Detect which cell encompasses the target text, then output its (X, Y) center coordinate. 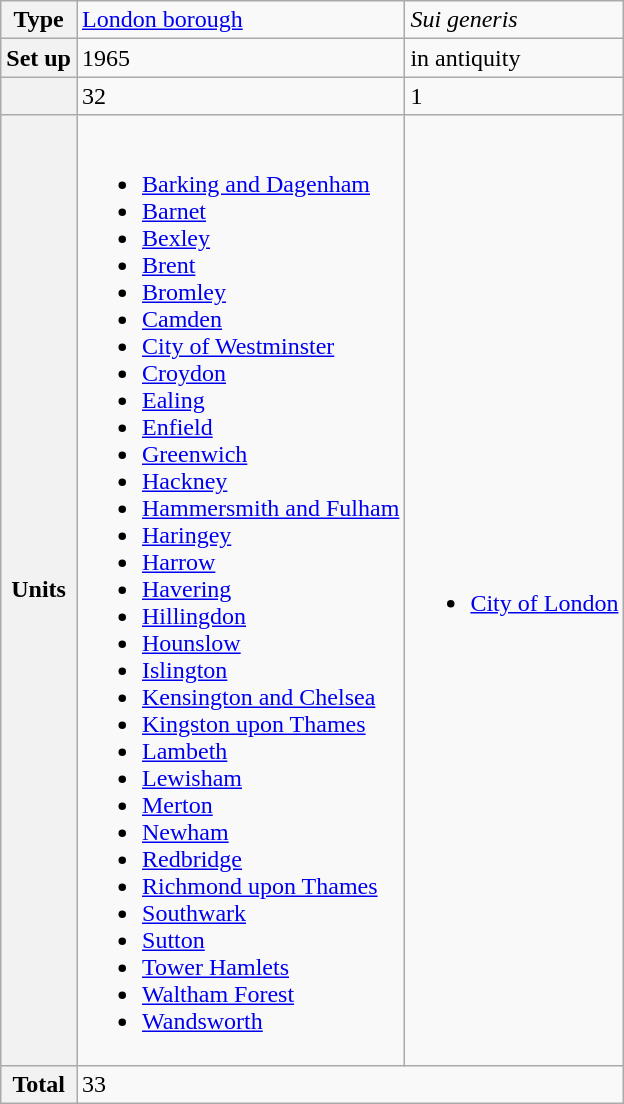
City of London (514, 590)
Sui generis (514, 20)
Set up (39, 58)
Total (39, 1084)
London borough (240, 20)
1965 (240, 58)
33 (350, 1084)
32 (240, 96)
Units (39, 590)
in antiquity (514, 58)
1 (514, 96)
Type (39, 20)
